Return (x, y) of the center of cell containing provided text 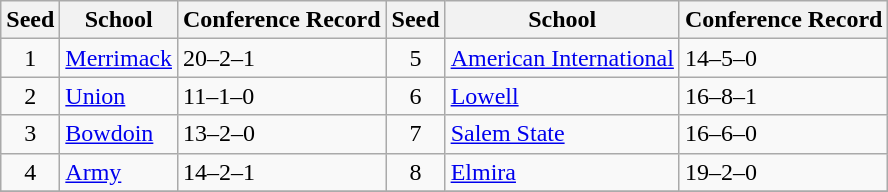
5 (416, 58)
Salem State (562, 134)
Lowell (562, 96)
Union (119, 96)
Merrimack (119, 58)
14–5–0 (784, 58)
19–2–0 (784, 172)
16–6–0 (784, 134)
20–2–1 (282, 58)
8 (416, 172)
14–2–1 (282, 172)
Army (119, 172)
American International (562, 58)
3 (30, 134)
2 (30, 96)
11–1–0 (282, 96)
4 (30, 172)
7 (416, 134)
Elmira (562, 172)
13–2–0 (282, 134)
Bowdoin (119, 134)
16–8–1 (784, 96)
1 (30, 58)
6 (416, 96)
